Detect which cell encompasses the target text, then output its (X, Y) center coordinate. 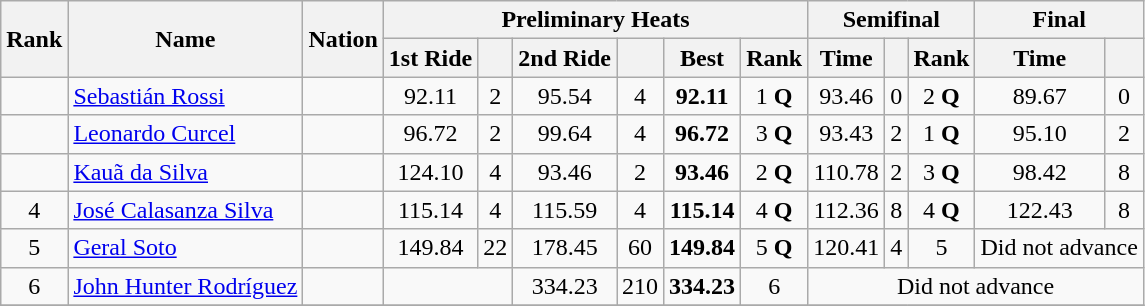
Final (1059, 20)
22 (496, 248)
95.54 (565, 96)
Preliminary Heats (595, 20)
1st Ride (430, 58)
93.43 (846, 134)
112.36 (846, 210)
Best (702, 58)
Nation (343, 39)
Name (186, 39)
2nd Ride (565, 58)
89.67 (1040, 96)
124.10 (430, 172)
178.45 (565, 248)
95.10 (1040, 134)
122.43 (1040, 210)
John Hunter Rodríguez (186, 286)
98.42 (1040, 172)
99.64 (565, 134)
60 (640, 248)
120.41 (846, 248)
110.78 (846, 172)
115.59 (565, 210)
Kauã da Silva (186, 172)
5 Q (774, 248)
210 (640, 286)
Geral Soto (186, 248)
José Calasanza Silva (186, 210)
Semifinal (892, 20)
Sebastián Rossi (186, 96)
Leonardo Curcel (186, 134)
